Search for the cell housing the specified text and yield its [X, Y] center coordinate. 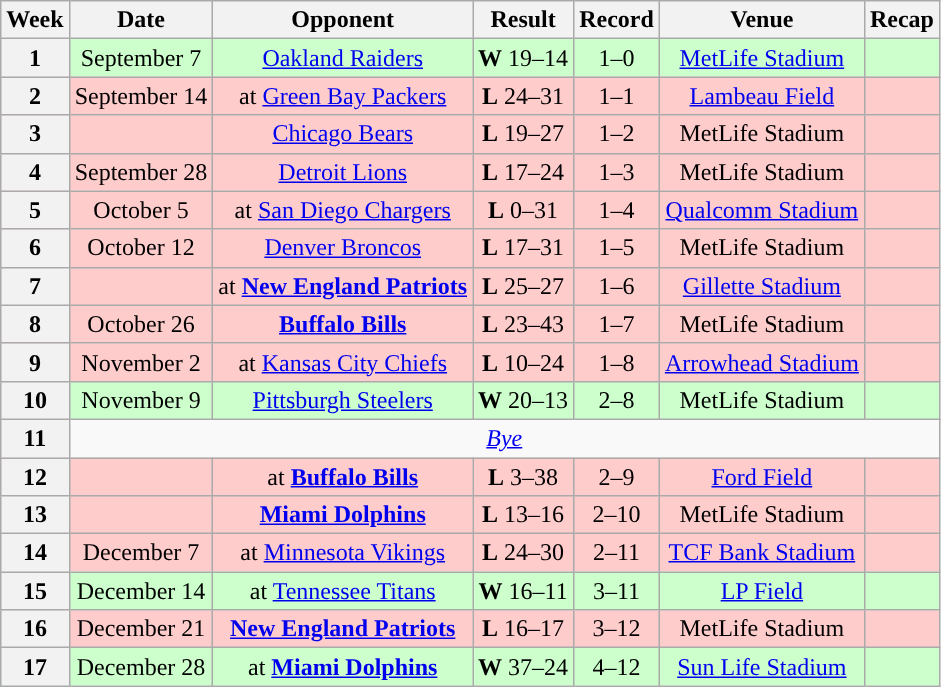
Opponent [343, 20]
2–9 [617, 477]
4 [35, 172]
5 [35, 210]
12 [35, 477]
1 [35, 58]
17 [35, 667]
2–8 [617, 400]
L 3–38 [524, 477]
Miami Dolphins [343, 515]
LP Field [762, 591]
1–2 [617, 134]
L 19–27 [524, 134]
November 9 [141, 400]
at Buffalo Bills [343, 477]
Sun Life Stadium [762, 667]
at Minnesota Vikings [343, 553]
Buffalo Bills [343, 324]
L 25–27 [524, 286]
L 10–24 [524, 362]
L 17–31 [524, 248]
at New England Patriots [343, 286]
W 37–24 [524, 667]
Week [35, 20]
1–7 [617, 324]
13 [35, 515]
6 [35, 248]
W 19–14 [524, 58]
at San Diego Chargers [343, 210]
October 5 [141, 210]
3 [35, 134]
December 14 [141, 591]
8 [35, 324]
L 23–43 [524, 324]
L 0–31 [524, 210]
December 21 [141, 629]
L 16–17 [524, 629]
7 [35, 286]
L 13–16 [524, 515]
2 [35, 96]
14 [35, 553]
2–11 [617, 553]
TCF Bank Stadium [762, 553]
September 14 [141, 96]
2–10 [617, 515]
Venue [762, 20]
October 12 [141, 248]
Arrowhead Stadium [762, 362]
16 [35, 629]
1–0 [617, 58]
Chicago Bears [343, 134]
L 24–31 [524, 96]
Qualcomm Stadium [762, 210]
Record [617, 20]
September 28 [141, 172]
at Tennessee Titans [343, 591]
11 [35, 438]
1–8 [617, 362]
L 24–30 [524, 553]
October 26 [141, 324]
Oakland Raiders [343, 58]
Date [141, 20]
W 20–13 [524, 400]
Detroit Lions [343, 172]
Lambeau Field [762, 96]
9 [35, 362]
3–12 [617, 629]
at Kansas City Chiefs [343, 362]
W 16–11 [524, 591]
1–4 [617, 210]
10 [35, 400]
Gillette Stadium [762, 286]
September 7 [141, 58]
Result [524, 20]
3–11 [617, 591]
Recap [902, 20]
1–6 [617, 286]
1–1 [617, 96]
December 7 [141, 553]
Ford Field [762, 477]
Denver Broncos [343, 248]
1–3 [617, 172]
15 [35, 591]
4–12 [617, 667]
December 28 [141, 667]
November 2 [141, 362]
New England Patriots [343, 629]
at Green Bay Packers [343, 96]
at Miami Dolphins [343, 667]
1–5 [617, 248]
L 17–24 [524, 172]
Bye [504, 438]
Pittsburgh Steelers [343, 400]
